Capture the cell that displays the provided text and extract its [x, y] central coordinate. 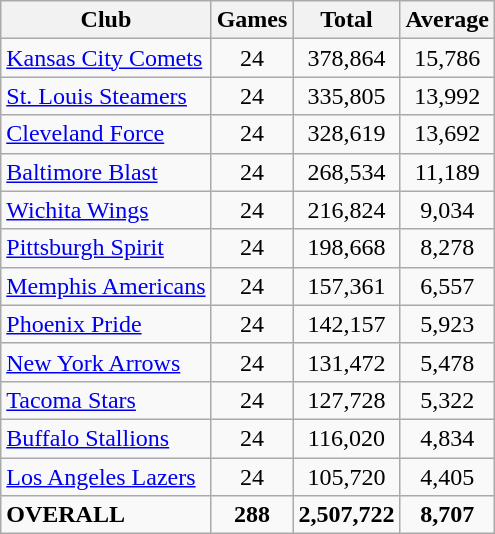
5,322 [448, 400]
5,923 [448, 324]
127,728 [346, 400]
131,472 [346, 362]
105,720 [346, 477]
15,786 [448, 58]
328,619 [346, 134]
Pittsburgh Spirit [106, 248]
Tacoma Stars [106, 400]
268,534 [346, 172]
142,157 [346, 324]
6,557 [448, 286]
216,824 [346, 210]
116,020 [346, 438]
Average [448, 20]
Games [252, 20]
11,189 [448, 172]
Club [106, 20]
2,507,722 [346, 515]
Kansas City Comets [106, 58]
Baltimore Blast [106, 172]
Total [346, 20]
198,668 [346, 248]
4,405 [448, 477]
13,692 [448, 134]
8,278 [448, 248]
9,034 [448, 210]
335,805 [346, 96]
Los Angeles Lazers [106, 477]
288 [252, 515]
Memphis Americans [106, 286]
13,992 [448, 96]
157,361 [346, 286]
Cleveland Force [106, 134]
Phoenix Pride [106, 324]
5,478 [448, 362]
St. Louis Steamers [106, 96]
4,834 [448, 438]
Wichita Wings [106, 210]
New York Arrows [106, 362]
378,864 [346, 58]
Buffalo Stallions [106, 438]
OVERALL [106, 515]
8,707 [448, 515]
